From the cell containing the given text, extract its center point as [x, y] coordinate. 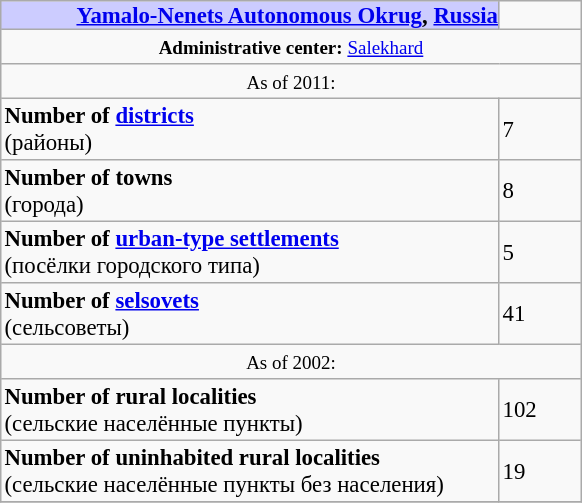
102 [540, 410]
Number of rural localities(сельские населённые пункты) [250, 410]
7 [540, 129]
Number of urban-type settlements(посёлки городского типа) [250, 252]
19 [540, 471]
Number of uninhabited rural localities(сельские населённые пункты без населения) [250, 471]
As of 2011: [292, 81]
Administrative center: Salekhard [292, 46]
As of 2002: [292, 361]
Number of districts(районы) [250, 129]
5 [540, 252]
Yamalo-Nenets Autonomous Okrug, Russia [250, 15]
8 [540, 191]
Number of towns(города) [250, 191]
41 [540, 314]
Number of selsovets(сельсоветы) [250, 314]
